Output the (x, y) coordinate of the center of the cell containing the given text.  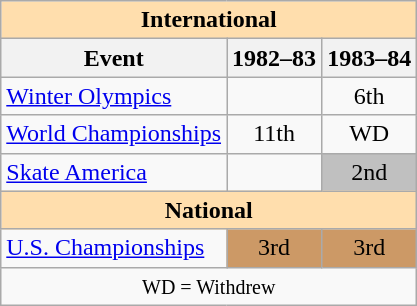
Winter Olympics (114, 96)
1982–83 (274, 58)
International (209, 20)
WD = Withdrew (209, 286)
11th (274, 134)
WD (370, 134)
6th (370, 96)
Skate America (114, 172)
1983–84 (370, 58)
National (209, 210)
Event (114, 58)
World Championships (114, 134)
U.S. Championships (114, 248)
2nd (370, 172)
